Capture the cell that displays the provided text and extract its [x, y] central coordinate. 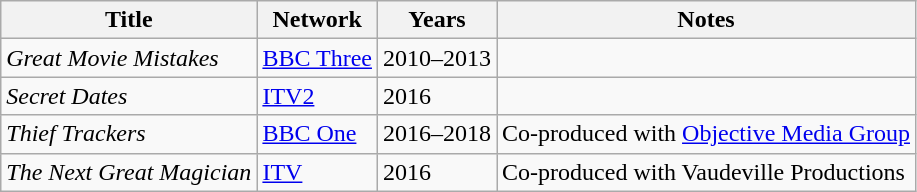
BBC One [318, 134]
ITV2 [318, 96]
Network [318, 20]
BBC Three [318, 58]
The Next Great Magician [129, 172]
Co-produced with Vaudeville Productions [706, 172]
Secret Dates [129, 96]
ITV [318, 172]
Notes [706, 20]
Thief Trackers [129, 134]
Years [436, 20]
2016–2018 [436, 134]
Title [129, 20]
Co-produced with Objective Media Group [706, 134]
2010–2013 [436, 58]
Great Movie Mistakes [129, 58]
